Output the [X, Y] coordinate of the center of the cell containing the given text.  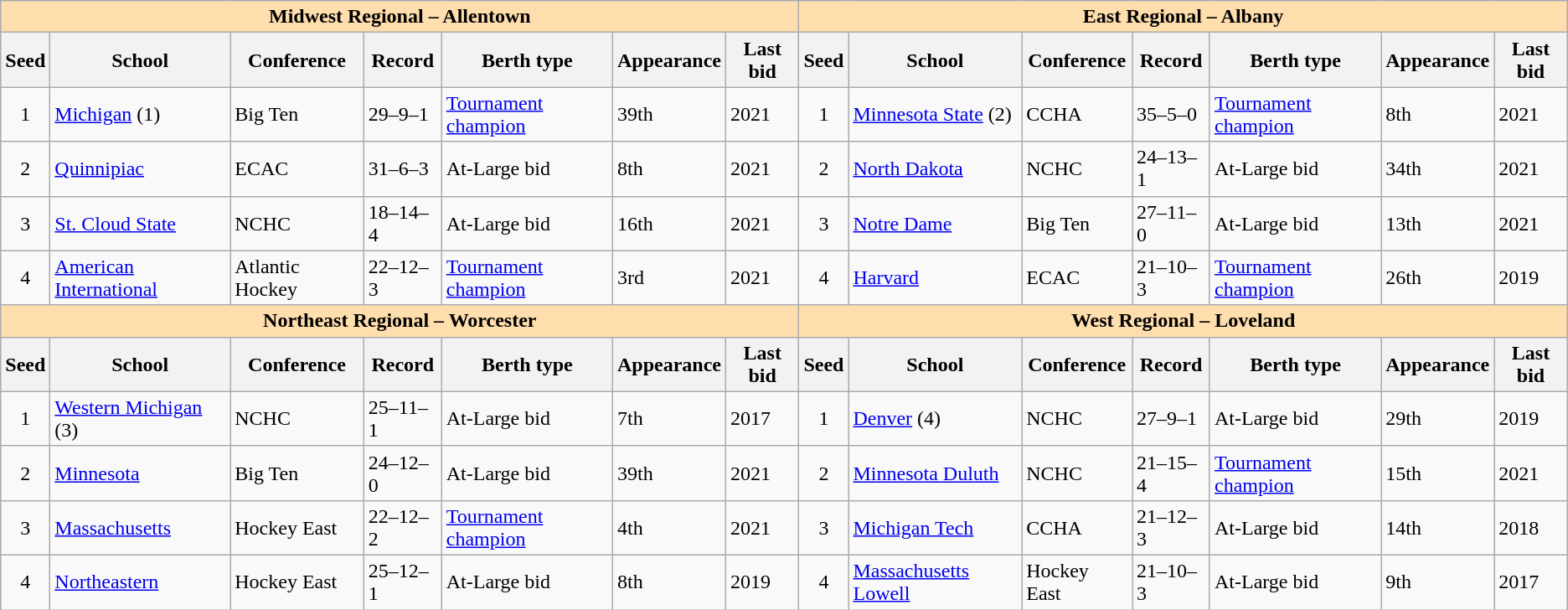
Minnesota [141, 473]
27–11–0 [1171, 223]
9th [1437, 582]
Michigan Tech [935, 528]
Midwest Regional – Allentown [400, 17]
East Regional – Albany [1183, 17]
14th [1437, 528]
3rd [668, 278]
13th [1437, 223]
29–9–1 [402, 114]
Notre Dame [935, 223]
31–6–3 [402, 169]
26th [1437, 278]
35–5–0 [1171, 114]
Atlantic Hockey [297, 278]
34th [1437, 169]
Massachusetts Lowell [935, 582]
22–12–2 [402, 528]
West Regional – Loveland [1183, 321]
24–12–0 [402, 473]
North Dakota [935, 169]
Northeastern [141, 582]
29th [1437, 419]
Massachusetts [141, 528]
16th [668, 223]
Harvard [935, 278]
15th [1437, 473]
Minnesota State (2) [935, 114]
27–9–1 [1171, 419]
American International [141, 278]
24–13–1 [1171, 169]
Northeast Regional – Worcester [400, 321]
22–12–3 [402, 278]
Western Michigan (3) [141, 419]
4th [668, 528]
Minnesota Duluth [935, 473]
21–12–3 [1171, 528]
Denver (4) [935, 419]
18–14–4 [402, 223]
25–12–1 [402, 582]
21–15–4 [1171, 473]
2018 [1531, 528]
25–11–1 [402, 419]
7th [668, 419]
Michigan (1) [141, 114]
Quinnipiac [141, 169]
St. Cloud State [141, 223]
